Capture the cell that displays the provided text and extract its (X, Y) central coordinate. 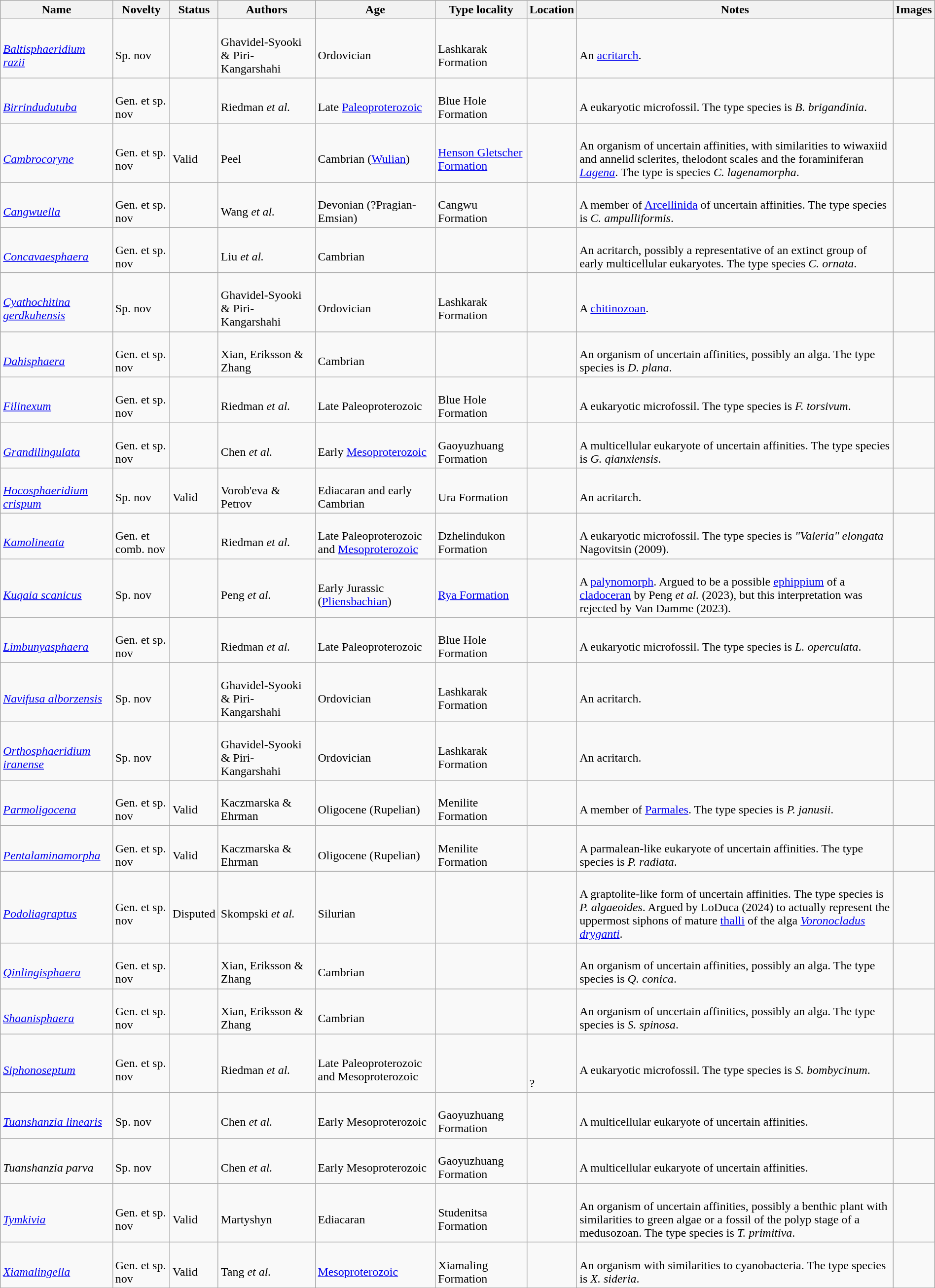
A palynomorph. Argued to be a possible ephippium of a cladoceran by Peng et al. (2023), but this interpretation was rejected by Van Damme (2023). (735, 588)
Hocosphaeridium crispum (56, 490)
Xiamaling Formation (481, 1265)
Rya Formation (481, 588)
Location (552, 10)
An organism of uncertain affinities, possibly an alga. The type species is S. spinosa. (735, 1011)
Liu et al. (266, 250)
A eukaryotic microfossil. The type species is B. brigandinia. (735, 101)
Kamolineata (56, 536)
Pentalaminamorpha (56, 848)
Peel (266, 153)
Silurian (375, 907)
Type locality (481, 10)
Henson Gletscher Formation (481, 153)
Vorob'eva & Petrov (266, 490)
Parmoligocena (56, 803)
Qinlingisphaera (56, 966)
Devonian (?Pragian-Emsian) (375, 205)
A chitinozoan. (735, 302)
An organism of uncertain affinities, possibly an alga. The type species is Q. conica. (735, 966)
Filinexum (56, 400)
Kuqaia scanicus (56, 588)
Tuanshanzia linearis (56, 1115)
A parmalean-like eukaryote of uncertain affinities. The type species is P. radiata. (735, 848)
Cangwu Formation (481, 205)
Cyathochitina gerdkuhensis (56, 302)
A multicellular eukaryote of uncertain affinities. The type species is G. qianxiensis. (735, 445)
A eukaryotic microfossil. The type species is "Valeria" elongata Nagovitsin (2009). (735, 536)
An organism with similarities to cyanobacteria. The type species is X. sideria. (735, 1265)
Birrindudutuba (56, 101)
Tuanshanzia parva (56, 1161)
Podoliagraptus (56, 907)
Cambrian (Wulian) (375, 153)
An acritarch, possibly a representative of an extinct group of early multicellular eukaryotes. The type species C. ornata. (735, 250)
Notes (735, 10)
Status (194, 10)
Disputed (194, 907)
Peng et al. (266, 588)
Wang et al. (266, 205)
Dzhelindukon Formation (481, 536)
Skompski et al. (266, 907)
Tang et al. (266, 1265)
Siphonoseptum (56, 1064)
Early Jurassic (Pliensbachian) (375, 588)
Navifusa alborzensis (56, 693)
Tymkivia (56, 1213)
Limbunyasphaera (56, 640)
Orthosphaeridium iranense (56, 751)
Dahisphaera (56, 354)
Ediacaran and early Cambrian (375, 490)
Name (56, 10)
Concavaesphaera (56, 250)
A member of Parmales. The type species is P. janusii. (735, 803)
A eukaryotic microfossil. The type species is F. torsivum. (735, 400)
Martyshyn (266, 1213)
Ura Formation (481, 490)
Novelty (141, 10)
Baltisphaeridium razii (56, 48)
Xiamalingella (56, 1265)
Grandilingulata (56, 445)
Studenitsa Formation (481, 1213)
Cambrocoryne (56, 153)
Mesoproterozoic (375, 1265)
? (552, 1064)
Authors (266, 10)
A eukaryotic microfossil. The type species is S. bombycinum. (735, 1064)
Age (375, 10)
A eukaryotic microfossil. The type species is L. operculata. (735, 640)
Gen. et comb. nov (141, 536)
Ediacaran (375, 1213)
Cangwuella (56, 205)
Images (914, 10)
A member of Arcellinida of uncertain affinities. The type species is C. ampulliformis. (735, 205)
An organism of uncertain affinities, possibly an alga. The type species is D. plana. (735, 354)
Shaanisphaera (56, 1011)
